Determine the (x, y) coordinate at the center of the cell enclosing the given text.  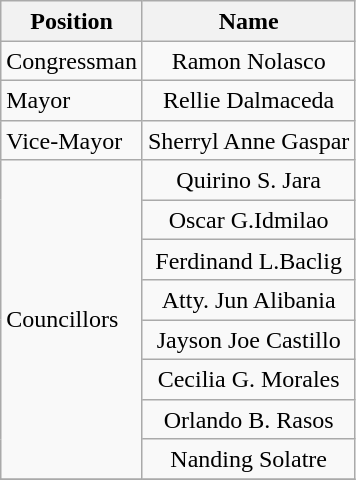
Nanding Solatre (248, 459)
Orlando B. Rasos (248, 419)
Position (72, 21)
Ferdinand L.Baclig (248, 260)
Councillors (72, 320)
Oscar G.Idmilao (248, 220)
Jayson Joe Castillo (248, 340)
Sherryl Anne Gaspar (248, 140)
Atty. Jun Alibania (248, 300)
Mayor (72, 100)
Rellie Dalmaceda (248, 100)
Congressman (72, 61)
Cecilia G. Morales (248, 379)
Name (248, 21)
Vice-Mayor (72, 140)
Ramon Nolasco (248, 61)
Quirino S. Jara (248, 180)
